Identify which cell holds the provided text, then report its (x, y) central coordinate. 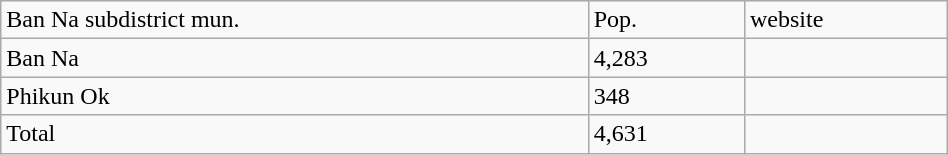
Total (294, 134)
Ban Na subdistrict mun. (294, 20)
Phikun Ok (294, 96)
website (846, 20)
Pop. (666, 20)
4,631 (666, 134)
348 (666, 96)
Ban Na (294, 58)
4,283 (666, 58)
